Output the (x, y) coordinate of the center of the cell containing the given text.  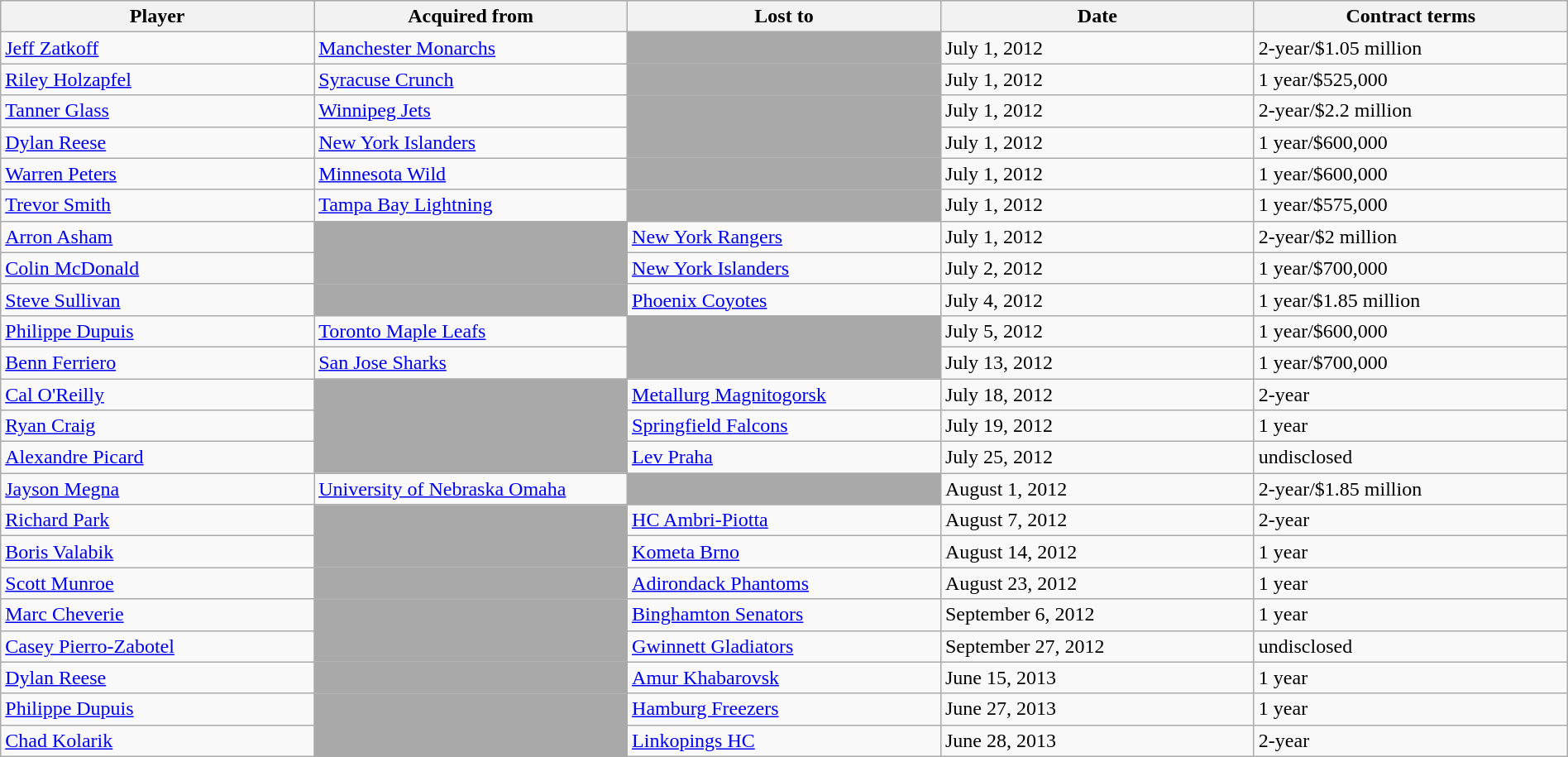
July 13, 2012 (1097, 362)
August 7, 2012 (1097, 520)
Richard Park (157, 520)
Amur Khabarovsk (784, 678)
August 1, 2012 (1097, 489)
Scott Munroe (157, 583)
Chad Kolarik (157, 740)
Adirondack Phantoms (784, 583)
Ryan Craig (157, 426)
July 18, 2012 (1097, 395)
Manchester Monarchs (471, 48)
July 2, 2012 (1097, 268)
Gwinnett Gladiators (784, 646)
San Jose Sharks (471, 362)
Linkopings HC (784, 740)
Colin McDonald (157, 268)
Lev Praha (784, 458)
Jeff Zatkoff (157, 48)
Winnipeg Jets (471, 111)
Toronto Maple Leafs (471, 331)
Syracuse Crunch (471, 79)
June 28, 2013 (1097, 740)
1 year/$1.85 million (1411, 299)
Steve Sullivan (157, 299)
Contract terms (1411, 17)
2-year/$1.85 million (1411, 489)
July 5, 2012 (1097, 331)
Jayson Megna (157, 489)
Benn Ferriero (157, 362)
Kometa Brno (784, 552)
2-year/$2 million (1411, 237)
Acquired from (471, 17)
Arron Asham (157, 237)
Springfield Falcons (784, 426)
Trevor Smith (157, 205)
Riley Holzapfel (157, 79)
Marc Cheverie (157, 615)
Metallurg Magnitogorsk (784, 395)
Cal O'Reilly (157, 395)
Minnesota Wild (471, 174)
2-year/$1.05 million (1411, 48)
Player (157, 17)
August 14, 2012 (1097, 552)
Casey Pierro-Zabotel (157, 646)
HC Ambri-Piotta (784, 520)
Binghamton Senators (784, 615)
July 4, 2012 (1097, 299)
Boris Valabik (157, 552)
July 19, 2012 (1097, 426)
New York Rangers (784, 237)
1 year/$575,000 (1411, 205)
1 year/$525,000 (1411, 79)
September 27, 2012 (1097, 646)
July 25, 2012 (1097, 458)
Warren Peters (157, 174)
Hamburg Freezers (784, 709)
Tanner Glass (157, 111)
Tampa Bay Lightning (471, 205)
Date (1097, 17)
University of Nebraska Omaha (471, 489)
August 23, 2012 (1097, 583)
Phoenix Coyotes (784, 299)
2-year/$2.2 million (1411, 111)
September 6, 2012 (1097, 615)
Alexandre Picard (157, 458)
June 27, 2013 (1097, 709)
June 15, 2013 (1097, 678)
Lost to (784, 17)
